Find where the given text appears and provide that cell's center as [X, Y] coordinate. 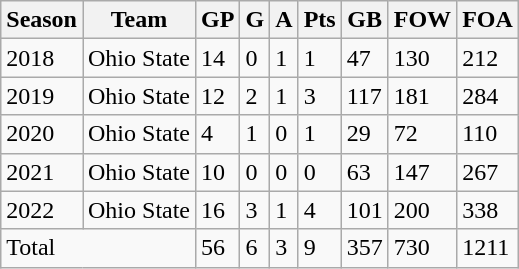
267 [488, 172]
200 [422, 210]
6 [255, 248]
72 [422, 134]
284 [488, 96]
181 [422, 96]
Season [42, 20]
63 [364, 172]
117 [364, 96]
1211 [488, 248]
338 [488, 210]
Total [98, 248]
2020 [42, 134]
2021 [42, 172]
110 [488, 134]
10 [218, 172]
2 [255, 96]
130 [422, 58]
2018 [42, 58]
GP [218, 20]
16 [218, 210]
Team [138, 20]
Pts [320, 20]
A [284, 20]
47 [364, 58]
212 [488, 58]
29 [364, 134]
12 [218, 96]
730 [422, 248]
357 [364, 248]
2022 [42, 210]
56 [218, 248]
G [255, 20]
147 [422, 172]
FOA [488, 20]
101 [364, 210]
2019 [42, 96]
9 [320, 248]
14 [218, 58]
GB [364, 20]
FOW [422, 20]
